Pinpoint the cell where the given text exists, returning its (x, y) midpoint coordinate. 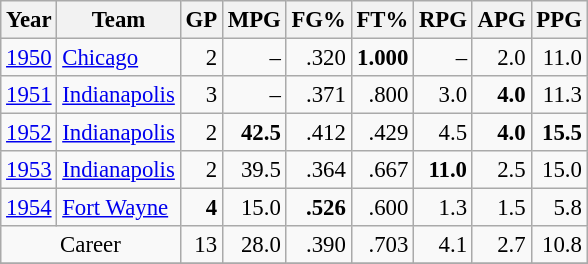
Chicago (118, 58)
2.0 (502, 58)
10.8 (559, 245)
2.7 (502, 245)
28.0 (254, 245)
39.5 (254, 170)
1951 (29, 95)
2.5 (502, 170)
FG% (318, 20)
3.0 (444, 95)
Year (29, 20)
Team (118, 20)
.600 (382, 208)
.320 (318, 58)
1.3 (444, 208)
1.5 (502, 208)
FT% (382, 20)
11.3 (559, 95)
4 (201, 208)
APG (502, 20)
1952 (29, 133)
Fort Wayne (118, 208)
4.1 (444, 245)
.412 (318, 133)
.429 (382, 133)
1953 (29, 170)
RPG (444, 20)
Career (90, 245)
3 (201, 95)
.371 (318, 95)
.364 (318, 170)
42.5 (254, 133)
5.8 (559, 208)
13 (201, 245)
1950 (29, 58)
4.5 (444, 133)
.390 (318, 245)
.667 (382, 170)
1954 (29, 208)
MPG (254, 20)
1.000 (382, 58)
.703 (382, 245)
GP (201, 20)
15.5 (559, 133)
PPG (559, 20)
.526 (318, 208)
.800 (382, 95)
